Determine the (X, Y) coordinate at the center of the cell enclosing the given text.  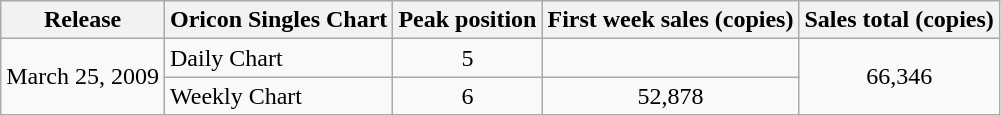
Release (83, 20)
Peak position (468, 20)
Weekly Chart (278, 96)
Daily Chart (278, 58)
Sales total (copies) (899, 20)
66,346 (899, 77)
March 25, 2009 (83, 77)
First week sales (copies) (670, 20)
52,878 (670, 96)
6 (468, 96)
5 (468, 58)
Oricon Singles Chart (278, 20)
